For the text-containing cell, return its midpoint in [x, y] coordinate format. 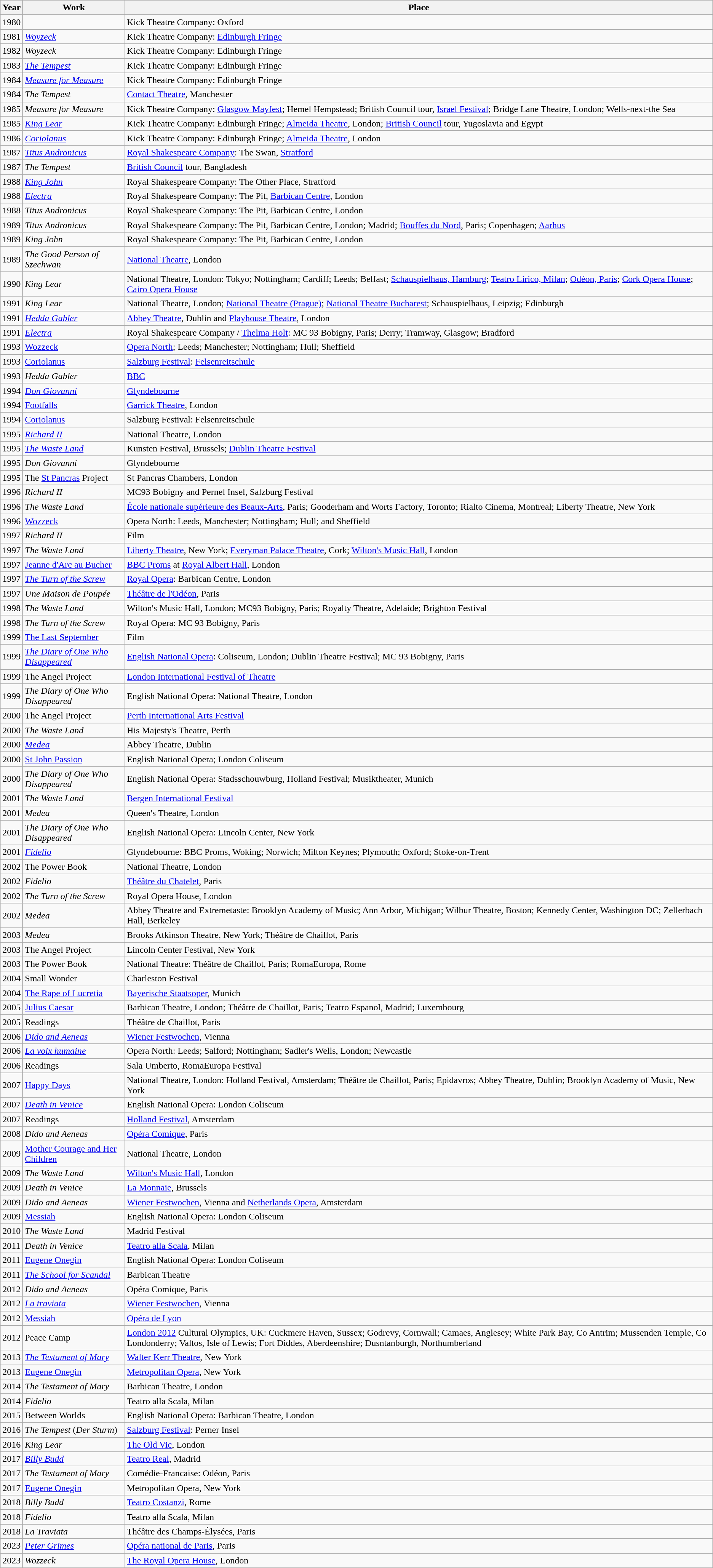
The Old Vic, London [419, 1444]
Royal Opera House, London [419, 896]
Royal Shakespeare Company: The Swan, Stratford [419, 152]
Théâtre de l'Odéon, Paris [419, 594]
Opera North; Leeds; Manchester; Nottingham; Hull; Sheffield [419, 347]
Footfalls [74, 405]
Sala Umberto, RomaEuropa Festival [419, 1066]
2008 [11, 1134]
2010 [11, 1231]
Glyndebourne: BBC Proms, Woking; Norwich; Milton Keynes; Plymouth; Oxford; Stoke-on-Trent [419, 852]
English National Opera: Barbican Theatre, London [419, 1415]
Barbican Theatre, London [419, 1386]
The St Pancras Project [74, 478]
Abbey Theatre, Dublin [419, 745]
English National Opera; London Coliseum [419, 759]
Une Maison de Poupée [74, 594]
Barbican Theatre [419, 1275]
Happy Days [74, 1085]
Comédie-Francaise: Odéon, Paris [419, 1474]
The Rape of Lucretia [74, 993]
MC93 Bobigny and Pernel Insel, Salzburg Festival [419, 492]
The Royal Opera House, London [419, 1560]
Peter Grimes [74, 1546]
Perth International Arts Festival [419, 716]
La Traviata [74, 1531]
Charleston Festival [419, 979]
Walter Kerr Theatre, New York [419, 1357]
Barbican Theatre, London; Théâtre de Chaillot, Paris; Teatro Espanol, Madrid; Luxembourg [419, 1008]
English National Opera: Lincoln Center, New York [419, 833]
Year [11, 8]
National Theatre: Théâtre de Chaillot, Paris; RomaEuropa, Rome [419, 964]
Opera North: Leeds; Salford; Nottingham; Sadler's Wells, London; Newcastle [419, 1051]
Work [74, 8]
Liberty Theatre, New York; Everyman Palace Theatre, Cork; Wilton's Music Hall, London [419, 550]
Teatro Real, Madrid [419, 1459]
Wiener Festwochen, Vienna and Netherlands Opera, Amsterdam [419, 1202]
2015 [11, 1415]
National Theatre, London; National Theatre (Prague); National Theatre Bucharest; Schauspielhaus, Leipzig; Edinburgh [419, 304]
Opera North: Leeds, Manchester; Nottingham; Hull; and Sheffield [419, 521]
Royal Opera: Barbican Centre, London [419, 579]
Opéra de Lyon [419, 1318]
Théâtre de Chaillot, Paris [419, 1022]
English National Opera: Coliseum, London; Dublin Theatre Festival; MC 93 Bobigny, Paris [419, 657]
Opéra national de Paris, Paris [419, 1546]
The Last September [74, 637]
Jeanne d'Arc au Bucher [74, 565]
Kick Theatre Company: Oxford [419, 22]
1986 [11, 138]
BBC [419, 376]
Wilton's Music Hall, London; MC93 Bobigny, Paris; Royalty Theatre, Adelaide; Brighton Festival [419, 608]
Madrid Festival [419, 1231]
La voix humaine [74, 1051]
Kick Theatre Company: Edinburgh Fringe; Almeida Theatre, London; British Council tour, Yugoslavia and Egypt [419, 123]
École nationale supérieure des Beaux-Arts, Paris; Gooderham and Worts Factory, Toronto; Rialto Cinema, Montreal; Liberty Theatre, New York [419, 507]
Royal Opera: MC 93 Bobigny, Paris [419, 622]
1982 [11, 51]
Teatro Costanzi, Rome [419, 1502]
Garrick Theatre, London [419, 405]
Brooks Atkinson Theatre, New York; Théâtre de Chaillot, Paris [419, 935]
1990 [11, 284]
Lincoln Center Festival, New York [419, 950]
Kick Theatre Company: Glasgow Mayfest; Hemel Hempstead; British Council tour, Israel Festival; Bridge Lane Theatre, London; Wells-next-the Sea [419, 109]
Contact Theatre, Manchester [419, 94]
Royal Shakespeare Company: The Other Place, Stratford [419, 182]
Bayerische Staatsoper, Munich [419, 993]
St John Passion [74, 759]
The Tempest (Der Sturm) [74, 1430]
Kunsten Festival, Brussels; Dublin Theatre Festival [419, 449]
Salzburg Festival: Perner Insel [419, 1430]
Bergen International Festival [419, 798]
Royal Shakespeare Company: The Pit, Barbican Centre, London; Madrid; Bouffes du Nord, Paris; Copenhagen; Aarhus [419, 225]
Wilton's Music Hall, London [419, 1173]
The Good Person of Szechwan [74, 259]
La traviata [74, 1304]
Théâtre des Champs-Élysées, Paris [419, 1531]
English National Opera: National Theatre, London [419, 696]
Théâtre du Chatelet, Paris [419, 881]
BBC Proms at Royal Albert Hall, London [419, 565]
St Pancras Chambers, London [419, 478]
Queen's Theatre, London [419, 813]
Abbey Theatre, Dublin and Playhouse Theatre, London [419, 318]
1981 [11, 37]
Between Worlds [74, 1415]
La Monnaie, Brussels [419, 1187]
Peace Camp [74, 1338]
1980 [11, 22]
His Majesty's Theatre, Perth [419, 730]
Julius Caesar [74, 1008]
English National Opera: Stadsschouwburg, Holland Festival; Musiktheater, Munich [419, 779]
Small Wonder [74, 979]
British Council tour, Bangladesh [419, 167]
1983 [11, 66]
Royal Shakespeare Company / Thelma Holt: MC 93 Bobigny, Paris; Derry; Tramway, Glasgow; Bradford [419, 333]
Place [419, 8]
Kick Theatre Company: Edinburgh Fringe; Almeida Theatre, London [419, 138]
The School for Scandal [74, 1275]
Mother Courage and Her Children [74, 1154]
Holland Festival, Amsterdam [419, 1119]
London International Festival of Theatre [419, 676]
